Identify which cell holds the provided text, then report its (X, Y) central coordinate. 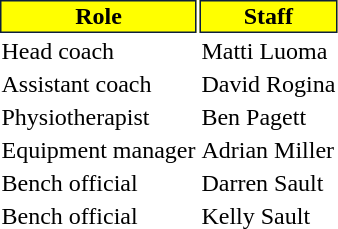
Matti Luoma (268, 51)
Role (98, 16)
Darren Sault (268, 183)
David Rogina (268, 84)
Ben Pagett (268, 117)
Physiotherapist (98, 117)
Assistant coach (98, 84)
Bench official (98, 183)
Equipment manager (98, 150)
Adrian Miller (268, 150)
Head coach (98, 51)
Staff (268, 16)
